Locate the cell with the specified text and output its (x, y) center coordinate. 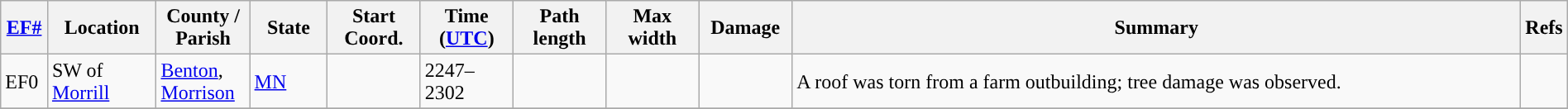
MN (289, 81)
SW of Morrill (101, 81)
Summary (1156, 28)
A roof was torn from a farm outbuilding; tree damage was observed. (1156, 81)
Path length (559, 28)
Max width (653, 28)
EF0 (25, 81)
State (289, 28)
Benton, Morrison (203, 81)
Location (101, 28)
County / Parish (203, 28)
Start Coord. (374, 28)
Time (UTC) (466, 28)
Refs (1544, 28)
Damage (746, 28)
2247–2302 (466, 81)
EF# (25, 28)
